Identify which cell holds the provided text, then report its [X, Y] central coordinate. 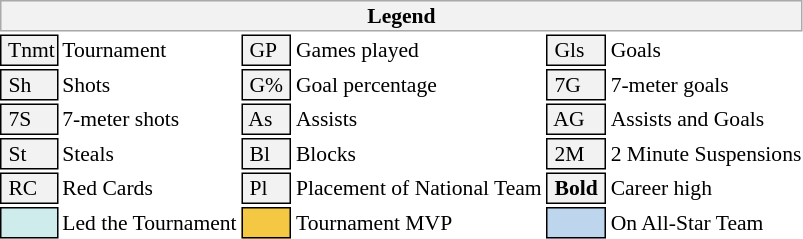
Led the Tournament [150, 223]
GP [266, 50]
Assists and Goals [706, 120]
Tournament [150, 50]
Blocks [418, 154]
Bold [576, 188]
Career high [706, 188]
Placement of National Team [418, 188]
As [266, 120]
7S [29, 120]
Bl [266, 154]
On All-Star Team [706, 223]
St [29, 154]
Games played [418, 50]
2 Minute Suspensions [706, 154]
Assists [418, 120]
7-meter shots [150, 120]
Goals [706, 50]
2M [576, 154]
Goal percentage [418, 85]
Legend [402, 16]
AG [576, 120]
7G [576, 85]
Shots [150, 85]
Sh [29, 85]
Steals [150, 154]
Red Cards [150, 188]
7-meter goals [706, 85]
Gls [576, 50]
Pl [266, 188]
Tournament MVP [418, 223]
RC [29, 188]
G% [266, 85]
Tnmt [29, 50]
